Output the [x, y] coordinate of the center of the cell containing the given text.  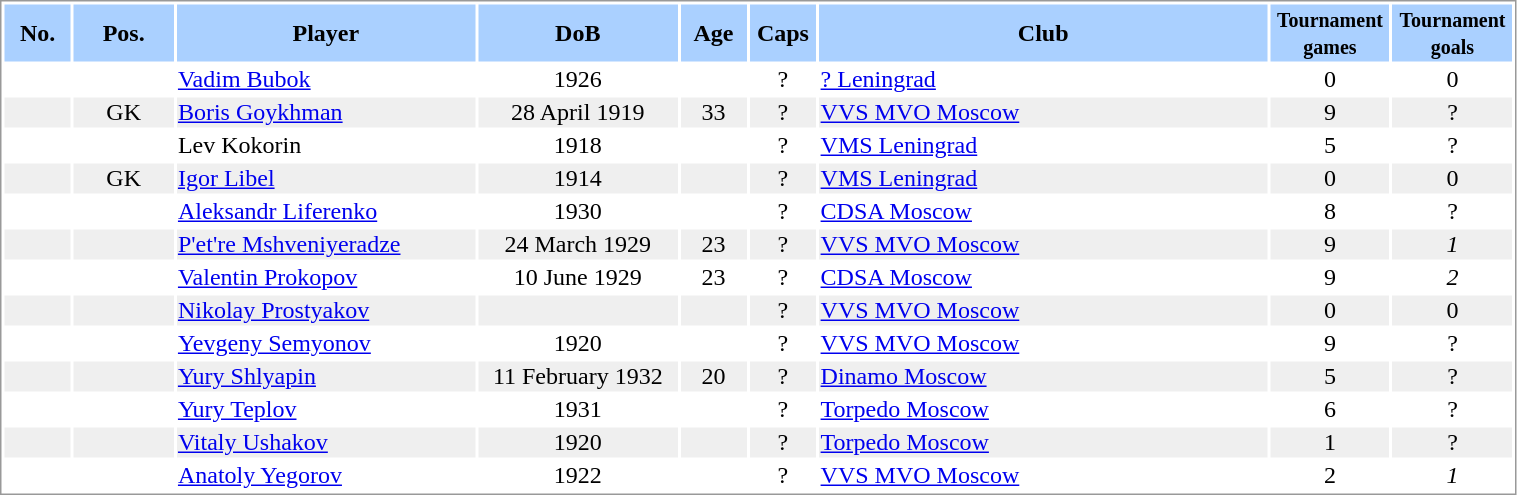
6 [1330, 409]
33 [713, 113]
10 June 1929 [578, 277]
Yury Teplov [326, 409]
Boris Goykhman [326, 113]
Anatoly Yegorov [326, 475]
Dinamo Moscow [1043, 377]
Pos. [124, 32]
1918 [578, 145]
1930 [578, 211]
20 [713, 377]
Valentin Prokopov [326, 277]
Vitaly Ushakov [326, 443]
DoB [578, 32]
Player [326, 32]
P'et're Mshveniyeradze [326, 245]
1926 [578, 79]
Tournamentgames [1330, 32]
Nikolay Prostyakov [326, 311]
No. [37, 32]
24 March 1929 [578, 245]
Igor Libel [326, 179]
Yury Shlyapin [326, 377]
Vadim Bubok [326, 79]
Yevgeny Semyonov [326, 343]
? Leningrad [1043, 79]
1914 [578, 179]
1931 [578, 409]
Caps [783, 32]
1922 [578, 475]
Tournamentgoals [1453, 32]
Lev Kokorin [326, 145]
11 February 1932 [578, 377]
28 April 1919 [578, 113]
Age [713, 32]
Club [1043, 32]
8 [1330, 211]
Aleksandr Liferenko [326, 211]
